Return [x, y] of the center of cell containing provided text 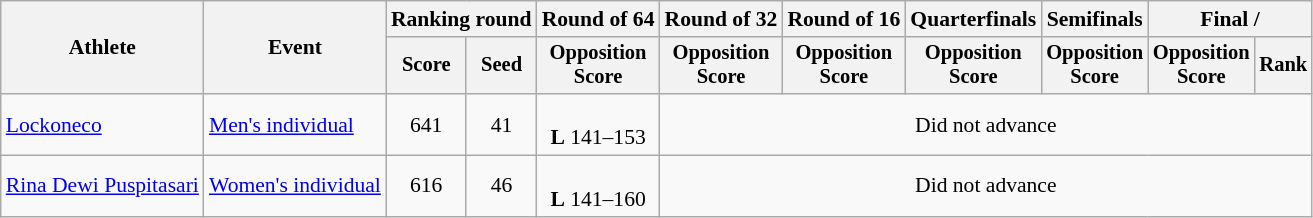
Round of 16 [844, 19]
46 [501, 186]
Score [426, 66]
Round of 64 [598, 19]
L 141–160 [598, 186]
Lockoneco [102, 124]
Men's individual [295, 124]
Athlete [102, 48]
L 141–153 [598, 124]
41 [501, 124]
Final / [1230, 19]
Seed [501, 66]
Round of 32 [722, 19]
Quarterfinals [973, 19]
Rank [1283, 66]
616 [426, 186]
Event [295, 48]
Women's individual [295, 186]
Rina Dewi Puspitasari [102, 186]
Ranking round [462, 19]
641 [426, 124]
Semifinals [1094, 19]
